Return [x, y] of the center of cell containing provided text 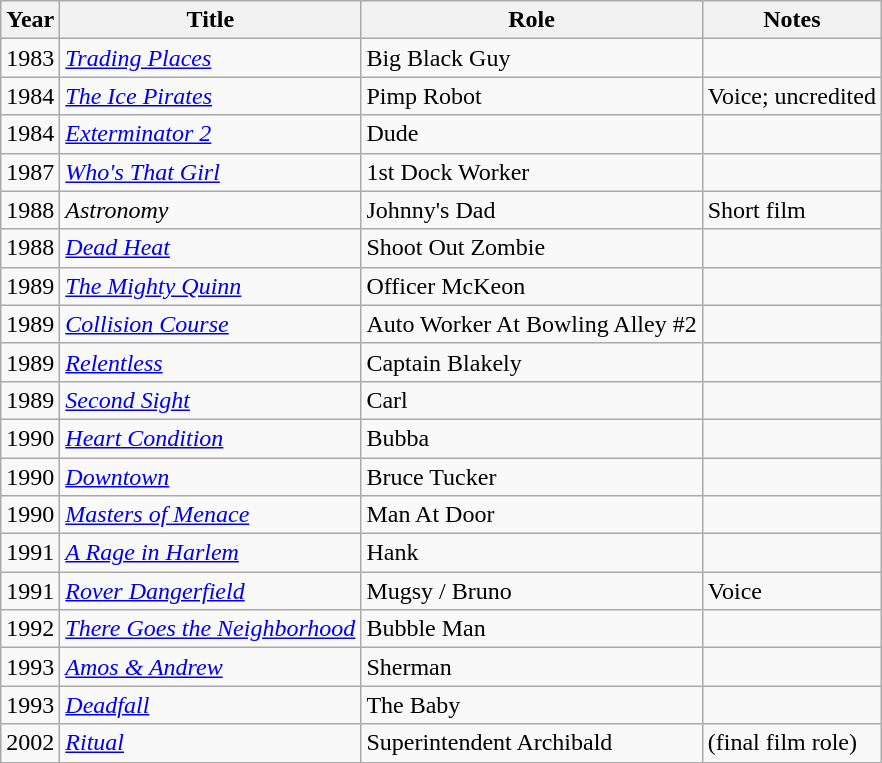
Masters of Menace [210, 515]
Exterminator 2 [210, 134]
1992 [30, 629]
Carl [532, 400]
Second Sight [210, 400]
Officer McKeon [532, 286]
Heart Condition [210, 438]
Man At Door [532, 515]
Ritual [210, 743]
There Goes the Neighborhood [210, 629]
1983 [30, 58]
Bubble Man [532, 629]
2002 [30, 743]
Downtown [210, 477]
Rover Dangerfield [210, 591]
Mugsy / Bruno [532, 591]
1st Dock Worker [532, 172]
Johnny's Dad [532, 210]
Superintendent Archibald [532, 743]
Bruce Tucker [532, 477]
Title [210, 20]
(final film role) [792, 743]
Hank [532, 553]
The Mighty Quinn [210, 286]
Astronomy [210, 210]
Notes [792, 20]
Voice [792, 591]
Dude [532, 134]
Short film [792, 210]
A Rage in Harlem [210, 553]
Bubba [532, 438]
Pimp Robot [532, 96]
Auto Worker At Bowling Alley #2 [532, 324]
The Ice Pirates [210, 96]
1987 [30, 172]
Collision Course [210, 324]
Amos & Andrew [210, 667]
Relentless [210, 362]
Role [532, 20]
Captain Blakely [532, 362]
Deadfall [210, 705]
Voice; uncredited [792, 96]
Sherman [532, 667]
Big Black Guy [532, 58]
The Baby [532, 705]
Trading Places [210, 58]
Year [30, 20]
Shoot Out Zombie [532, 248]
Dead Heat [210, 248]
Who's That Girl [210, 172]
